Find where the given text appears and provide that cell's center as [x, y] coordinate. 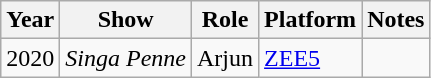
Platform [310, 20]
Singa Penne [126, 58]
Year [30, 20]
Arjun [226, 58]
ZEE5 [310, 58]
Show [126, 20]
Role [226, 20]
Notes [396, 20]
2020 [30, 58]
